From the cell containing the given text, extract its center point as (x, y) coordinate. 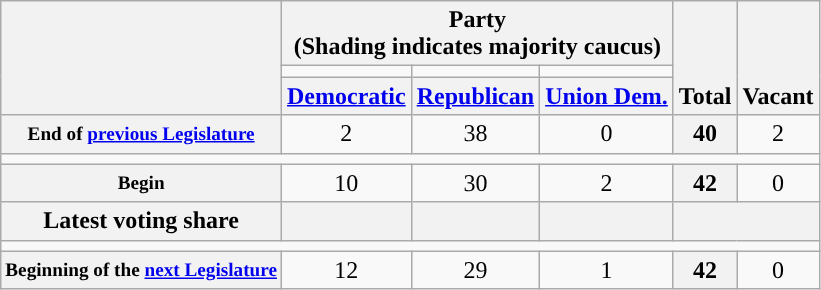
End of previous Legislature (142, 134)
Beginning of the next Legislature (142, 270)
Union Dem. (607, 96)
Democratic (347, 96)
Republican (475, 96)
12 (347, 270)
10 (347, 183)
Begin (142, 183)
Vacant (778, 58)
1 (607, 270)
Party (Shading indicates majority caucus) (478, 34)
38 (475, 134)
Total (705, 58)
30 (475, 183)
Latest voting share (142, 221)
29 (475, 270)
40 (705, 134)
